Return the [X, Y] coordinate for the center point of the cell that contains the specified text.  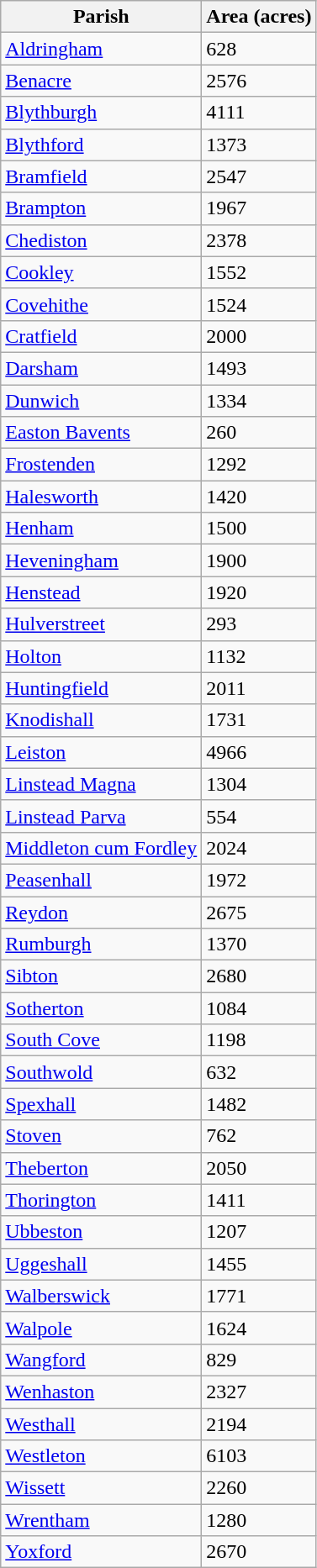
1500 [259, 529]
Uggeshall [101, 1264]
2378 [259, 240]
554 [259, 816]
1493 [259, 368]
Reydon [101, 912]
Parish [101, 17]
1334 [259, 401]
Thorington [101, 1200]
1411 [259, 1200]
Walberswick [101, 1296]
Cookley [101, 272]
2576 [259, 81]
Middleton cum Fordley [101, 848]
Easton Bavents [101, 433]
2011 [259, 688]
Holton [101, 656]
1370 [259, 944]
Ubbeston [101, 1232]
Walpole [101, 1328]
Wangford [101, 1360]
Dunwich [101, 401]
Blythburgh [101, 113]
632 [259, 1072]
Hulverstreet [101, 624]
Linstead Parva [101, 816]
1967 [259, 208]
Sibton [101, 976]
1304 [259, 784]
1084 [259, 1008]
Rumburgh [101, 944]
2670 [259, 1552]
Knodishall [101, 720]
762 [259, 1136]
Darsham [101, 368]
Wissett [101, 1488]
2680 [259, 976]
2327 [259, 1392]
1972 [259, 880]
2024 [259, 848]
6103 [259, 1456]
1198 [259, 1040]
1373 [259, 145]
1482 [259, 1104]
Westhall [101, 1424]
Stoven [101, 1136]
Brampton [101, 208]
Bramfield [101, 176]
Westleton [101, 1456]
Peasenhall [101, 880]
2050 [259, 1168]
Leiston [101, 752]
293 [259, 624]
1920 [259, 592]
260 [259, 433]
Southwold [101, 1072]
Blythford [101, 145]
2260 [259, 1488]
1731 [259, 720]
2000 [259, 336]
1771 [259, 1296]
Benacre [101, 81]
2194 [259, 1424]
Henham [101, 529]
Huntingfield [101, 688]
Yoxford [101, 1552]
1524 [259, 304]
Covehithe [101, 304]
Aldringham [101, 49]
1624 [259, 1328]
2675 [259, 912]
4111 [259, 113]
Spexhall [101, 1104]
Henstead [101, 592]
2547 [259, 176]
628 [259, 49]
Heveningham [101, 560]
Area (acres) [259, 17]
South Cove [101, 1040]
Wenhaston [101, 1392]
1132 [259, 656]
Theberton [101, 1168]
1900 [259, 560]
1455 [259, 1264]
Linstead Magna [101, 784]
1420 [259, 497]
1280 [259, 1520]
Halesworth [101, 497]
Chediston [101, 240]
829 [259, 1360]
1292 [259, 465]
4966 [259, 752]
Frostenden [101, 465]
1552 [259, 272]
Sotherton [101, 1008]
1207 [259, 1232]
Wrentham [101, 1520]
Cratfield [101, 336]
